Find where the given text appears and provide that cell's center as (X, Y) coordinate. 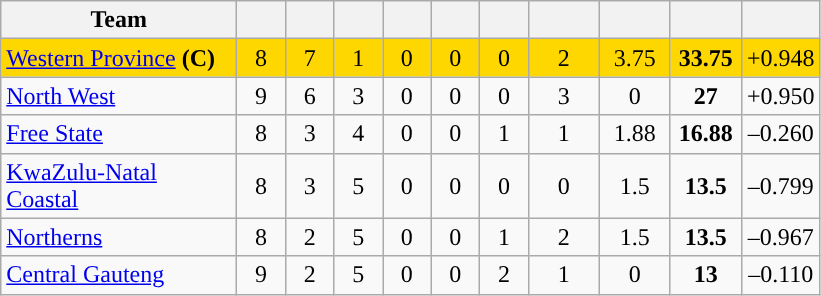
–0.260 (780, 134)
–0.967 (780, 237)
16.88 (706, 134)
–0.110 (780, 275)
27 (706, 96)
33.75 (706, 58)
+0.950 (780, 96)
North West (119, 96)
1.88 (634, 134)
Central Gauteng (119, 275)
4 (358, 134)
+0.948 (780, 58)
3.75 (634, 58)
Western Province (C) (119, 58)
Team (119, 20)
Free State (119, 134)
7 (310, 58)
13 (706, 275)
Northerns (119, 237)
6 (310, 96)
–0.799 (780, 186)
KwaZulu-Natal Coastal (119, 186)
